Search for the cell housing the specified text and yield its (X, Y) center coordinate. 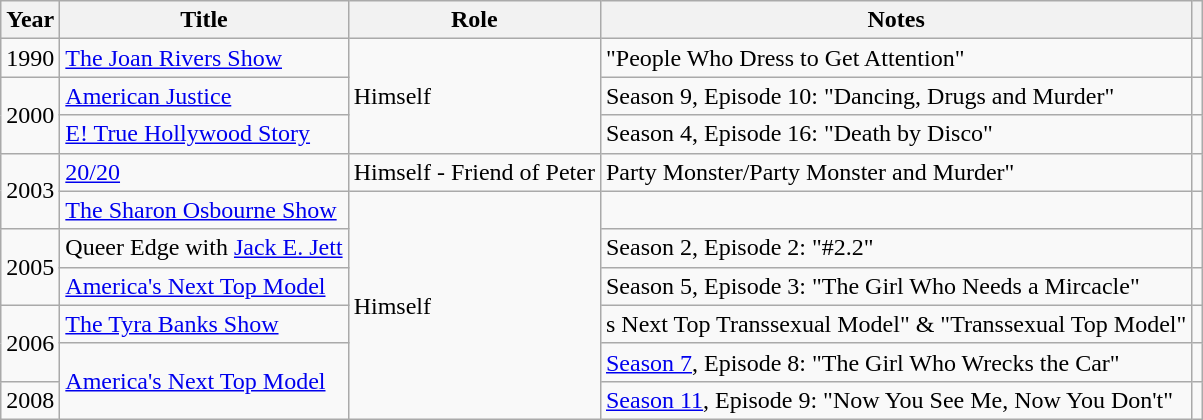
The Tyra Banks Show (204, 324)
"People Who Dress to Get Attention" (896, 58)
Season 9, Episode 10: "Dancing, Drugs and Murder" (896, 96)
Title (204, 20)
Season 11, Episode 9: "Now You See Me, Now You Don't" (896, 400)
The Joan Rivers Show (204, 58)
The Sharon Osbourne Show (204, 210)
1990 (30, 58)
Season 7, Episode 8: "The Girl Who Wrecks the Car" (896, 362)
Queer Edge with Jack E. Jett (204, 248)
s Next Top Transsexual Model" & "Transsexual Top Model" (896, 324)
2000 (30, 115)
E! True Hollywood Story (204, 134)
Year (30, 20)
Role (474, 20)
Season 5, Episode 3: "The Girl Who Needs a Mircacle" (896, 286)
Himself - Friend of Peter (474, 172)
Season 4, Episode 16: "Death by Disco" (896, 134)
20/20 (204, 172)
Party Monster/Party Monster and Murder" (896, 172)
2008 (30, 400)
American Justice (204, 96)
2005 (30, 267)
2003 (30, 191)
Season 2, Episode 2: "#2.2" (896, 248)
2006 (30, 343)
Notes (896, 20)
